Identify which cell holds the provided text, then report its [x, y] central coordinate. 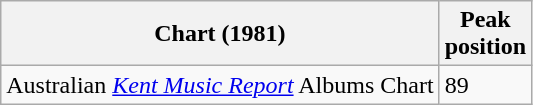
Chart (1981) [220, 34]
Australian Kent Music Report Albums Chart [220, 85]
Peakposition [485, 34]
89 [485, 85]
